Search for the cell housing the specified text and yield its [x, y] center coordinate. 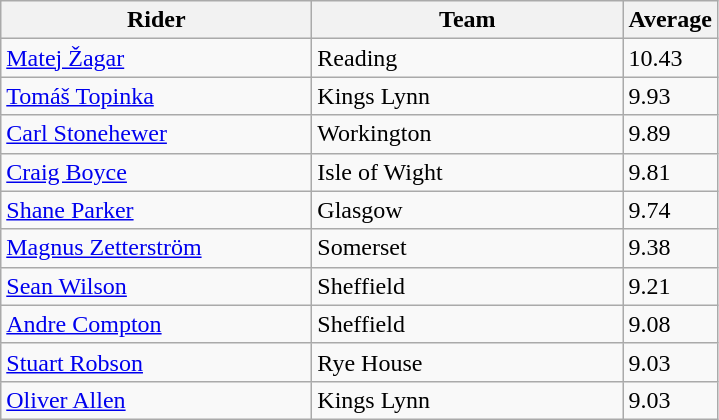
10.43 [670, 58]
9.38 [670, 248]
Workington [468, 134]
Isle of Wight [468, 172]
Sean Wilson [156, 286]
Magnus Zetterström [156, 248]
Tomáš Topinka [156, 96]
Shane Parker [156, 210]
Craig Boyce [156, 172]
Rider [156, 20]
Rye House [468, 362]
Stuart Robson [156, 362]
Somerset [468, 248]
9.74 [670, 210]
Carl Stonehewer [156, 134]
9.08 [670, 324]
9.93 [670, 96]
Andre Compton [156, 324]
Team [468, 20]
Average [670, 20]
9.81 [670, 172]
9.89 [670, 134]
Oliver Allen [156, 400]
Matej Žagar [156, 58]
Reading [468, 58]
9.21 [670, 286]
Glasgow [468, 210]
